For the text-containing cell, return its midpoint in [X, Y] coordinate format. 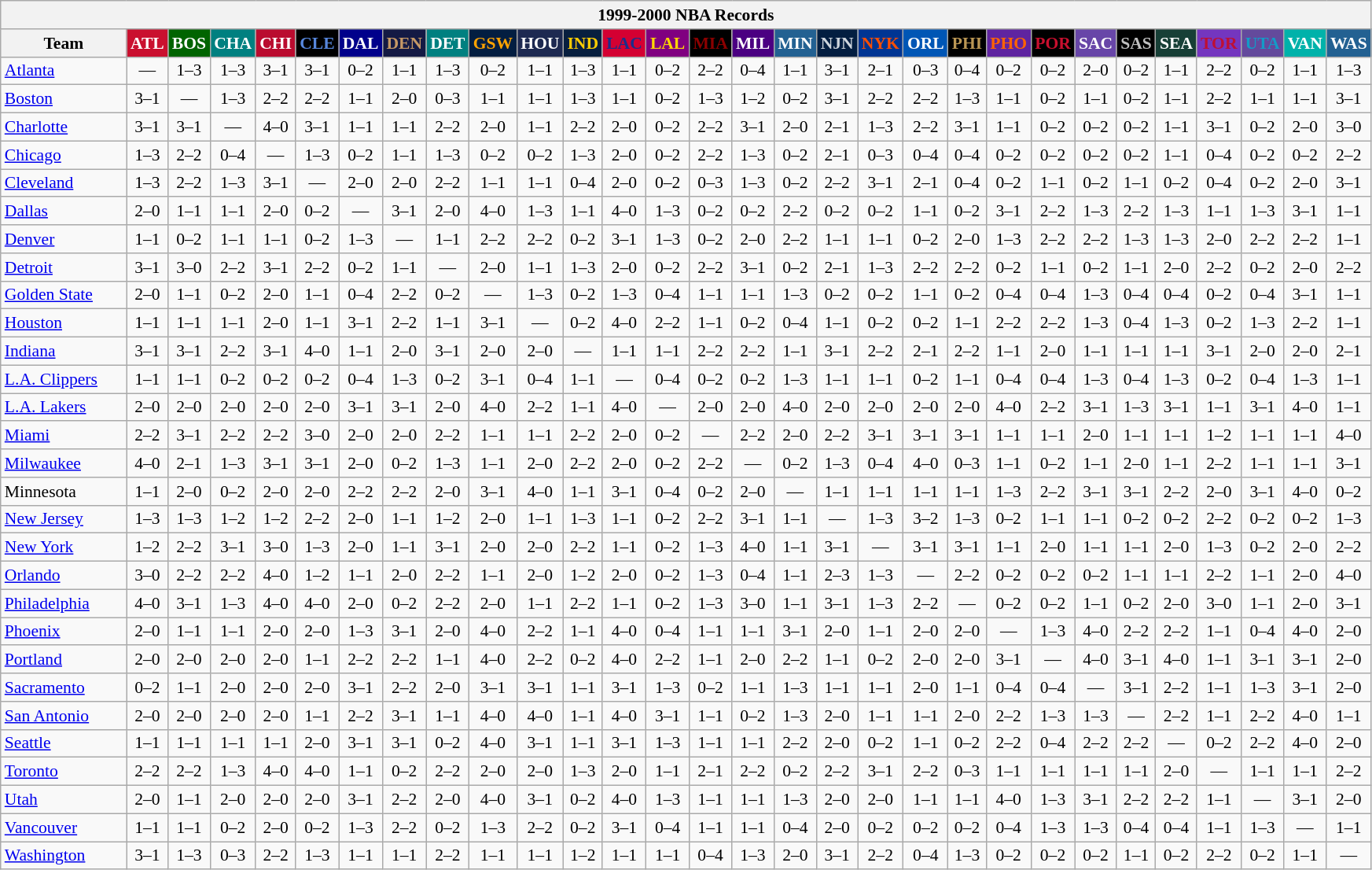
2–3 [837, 576]
Detroit [64, 267]
L.A. Clippers [64, 379]
IND [583, 43]
CHA [233, 43]
CHI [275, 43]
PHI [967, 43]
Portland [64, 660]
GSW [494, 43]
New York [64, 547]
DAL [361, 43]
LAC [624, 43]
Seattle [64, 743]
3–2 [926, 519]
NYK [881, 43]
Utah [64, 800]
POR [1053, 43]
L.A. Lakers [64, 407]
New Jersey [64, 519]
1999-2000 NBA Records [686, 15]
Boston [64, 99]
WAS [1349, 43]
DET [448, 43]
SAS [1136, 43]
HOU [539, 43]
Indiana [64, 352]
Chicago [64, 155]
Miami [64, 436]
Golden State [64, 295]
Milwaukee [64, 463]
CLE [318, 43]
Team [64, 43]
NJN [837, 43]
UTA [1263, 43]
Orlando [64, 576]
BOS [189, 43]
MIL [753, 43]
PHO [1008, 43]
Cleveland [64, 183]
SAC [1096, 43]
ORL [926, 43]
Sacramento [64, 688]
San Antonio [64, 716]
Houston [64, 323]
Phoenix [64, 632]
Philadelphia [64, 603]
Dallas [64, 212]
LAL [668, 43]
MIA [710, 43]
MIN [795, 43]
Minnesota [64, 492]
ATL [148, 43]
Washington [64, 856]
Charlotte [64, 127]
SEA [1176, 43]
VAN [1305, 43]
Atlanta [64, 71]
TOR [1219, 43]
Denver [64, 239]
Toronto [64, 772]
Vancouver [64, 828]
DEN [404, 43]
